Locate the cell with the specified text and output its [x, y] center coordinate. 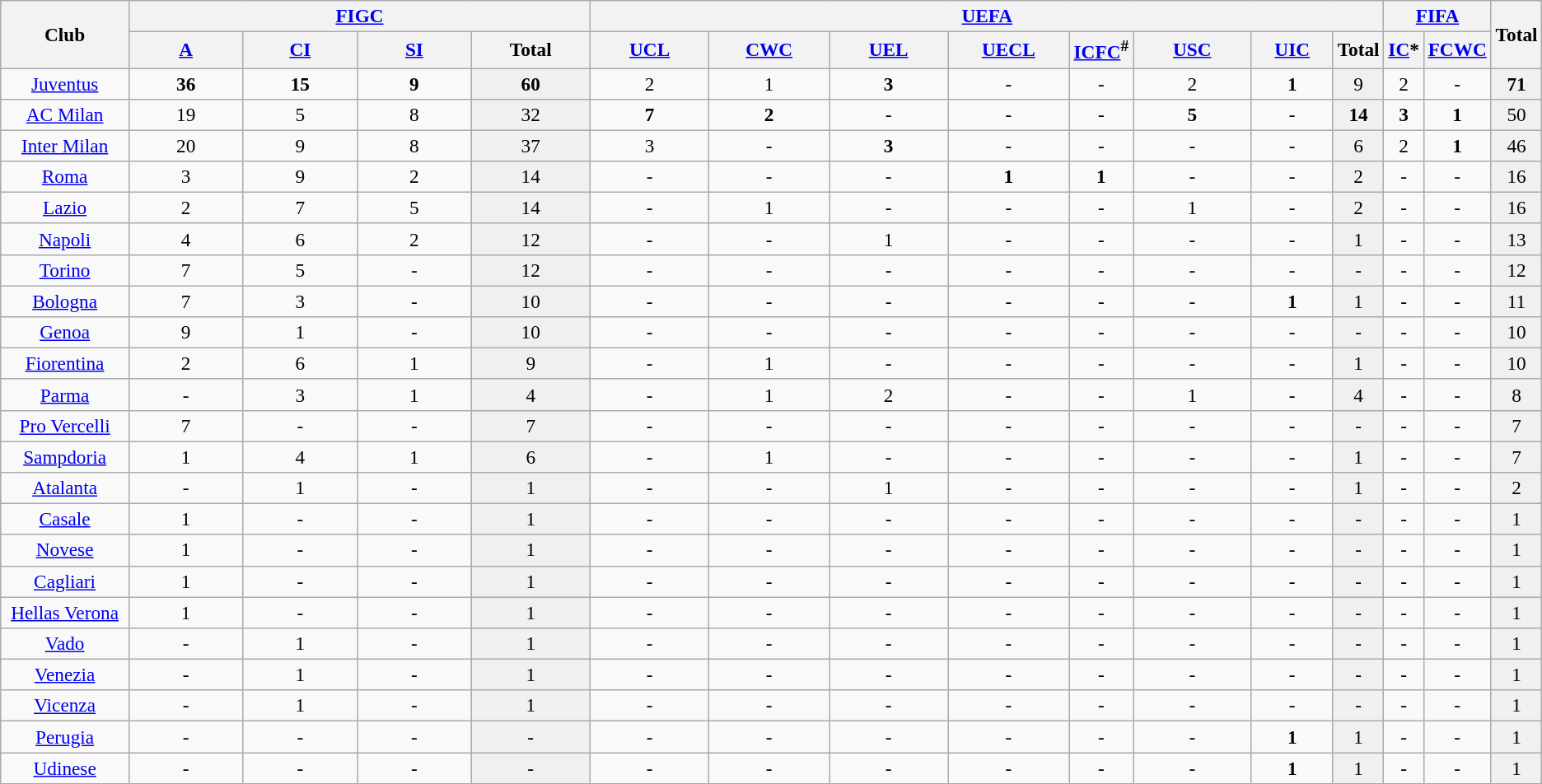
13 [1516, 239]
Vicenza [65, 706]
A [185, 49]
Genoa [65, 332]
FCWC [1457, 49]
UEL [889, 49]
AC Milan [65, 114]
SI [414, 49]
Cagliari [65, 581]
Hellas Verona [65, 612]
IC* [1404, 49]
Fiorentina [65, 363]
UEFA [987, 16]
36 [185, 83]
UIC [1292, 49]
Casale [65, 519]
Parma [65, 394]
11 [1516, 301]
UECL [1009, 49]
19 [185, 114]
FIGC [359, 16]
FIFA [1437, 16]
Novese [65, 550]
CI [300, 49]
Venezia [65, 674]
Pro Vercelli [65, 426]
71 [1516, 83]
Sampdoria [65, 456]
Bologna [65, 301]
Inter Milan [65, 146]
46 [1516, 146]
Udinese [65, 768]
Atalanta [65, 488]
Vado [65, 643]
Juventus [65, 83]
Lazio [65, 208]
CWC [769, 49]
Napoli [65, 239]
Torino [65, 270]
USC [1193, 49]
Perugia [65, 736]
Club [65, 34]
ICFC# [1100, 49]
50 [1516, 114]
Roma [65, 176]
UCL [650, 49]
20 [185, 146]
15 [300, 83]
37 [530, 146]
60 [530, 83]
32 [530, 114]
